Extract the (X, Y) coordinate from the center of the cell holding the provided text.  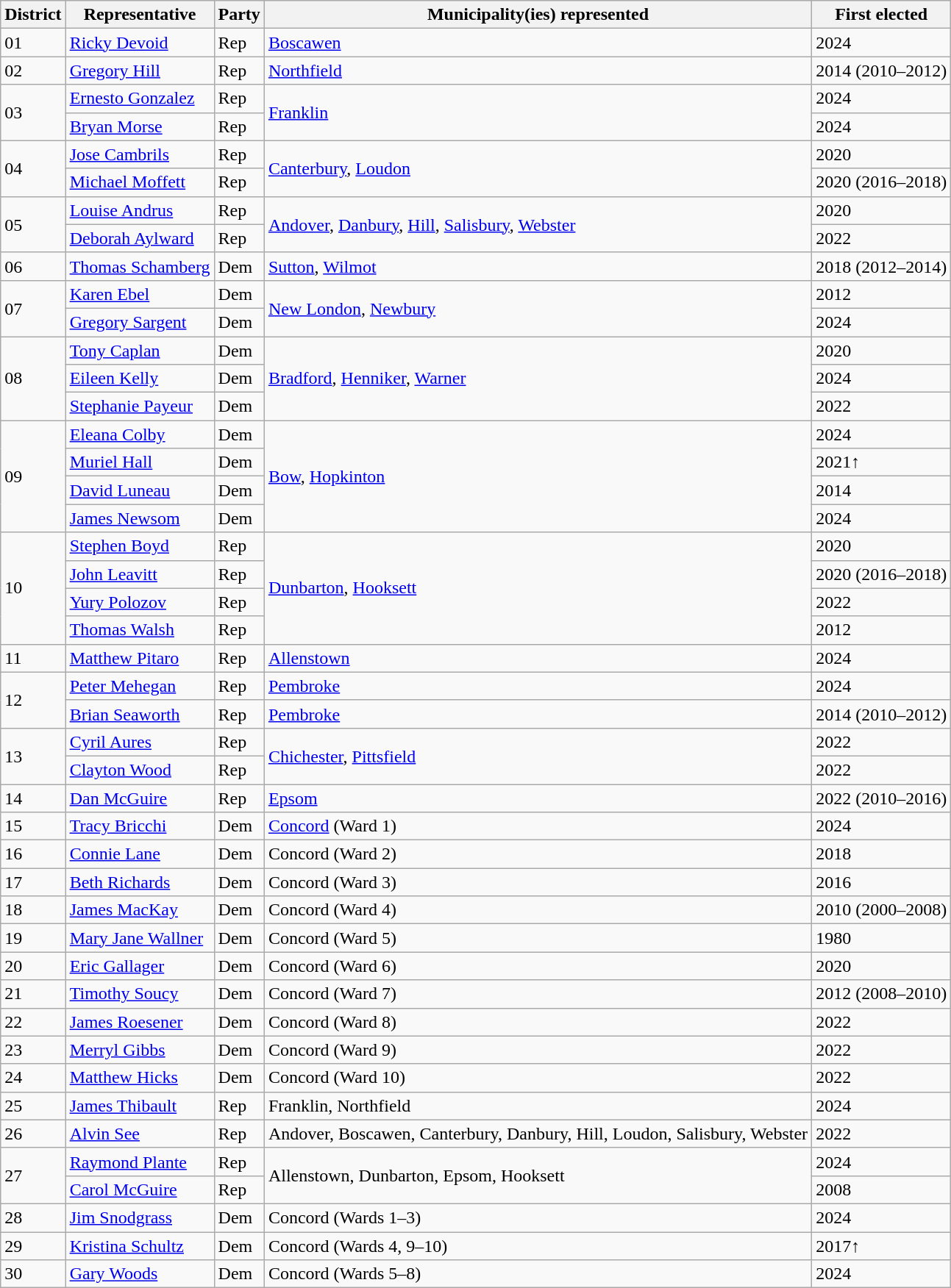
08 (33, 379)
03 (33, 112)
Peter Mehegan (140, 686)
Ricky Devoid (140, 43)
04 (33, 168)
Thomas Schamberg (140, 266)
2021↑ (881, 462)
2017↑ (881, 1246)
Carol McGuire (140, 1189)
15 (33, 826)
Sutton, Wilmot (538, 266)
01 (33, 43)
Jim Snodgrass (140, 1217)
Concord (Wards 4, 9–10) (538, 1246)
2010 (2000–2008) (881, 910)
Canterbury, Loudon (538, 168)
Concord (Ward 7) (538, 994)
Matthew Pitaro (140, 658)
Bow, Hopkinton (538, 476)
23 (33, 1050)
Concord (Ward 4) (538, 910)
James Thibault (140, 1106)
Tony Caplan (140, 351)
Boscawen (538, 43)
29 (33, 1246)
Andover, Boscawen, Canterbury, Danbury, Hill, Loudon, Salisbury, Webster (538, 1134)
Bryan Morse (140, 126)
David Luneau (140, 490)
Eleana Colby (140, 434)
Northfield (538, 71)
09 (33, 476)
First elected (881, 15)
Cyril Aures (140, 742)
05 (33, 224)
06 (33, 266)
2008 (881, 1189)
Concord (Ward 2) (538, 854)
Franklin (538, 112)
Andover, Danbury, Hill, Salisbury, Webster (538, 224)
Dan McGuire (140, 798)
James Newsom (140, 518)
Mary Jane Wallner (140, 938)
13 (33, 756)
17 (33, 882)
07 (33, 308)
Thomas Walsh (140, 630)
20 (33, 966)
02 (33, 71)
28 (33, 1217)
Matthew Hicks (140, 1078)
Kristina Schultz (140, 1246)
Gregory Sargent (140, 322)
John Leavitt (140, 574)
Yury Polozov (140, 602)
Allenstown, Dunbarton, Epsom, Hooksett (538, 1176)
Raymond Plante (140, 1162)
Alvin See (140, 1134)
26 (33, 1134)
2012 (2008–2010) (881, 994)
Concord (Wards 1–3) (538, 1217)
Allenstown (538, 658)
New London, Newbury (538, 308)
Timothy Soucy (140, 994)
Dunbarton, Hooksett (538, 588)
Chichester, Pittsfield (538, 756)
Brian Seaworth (140, 714)
Gregory Hill (140, 71)
2018 (881, 854)
10 (33, 588)
James MacKay (140, 910)
2022 (2010–2016) (881, 798)
11 (33, 658)
19 (33, 938)
Stephanie Payeur (140, 407)
Gary Woods (140, 1274)
24 (33, 1078)
Concord (Ward 8) (538, 1022)
Bradford, Henniker, Warner (538, 379)
Eric Gallager (140, 966)
1980 (881, 938)
2014 (881, 490)
2018 (2012–2014) (881, 266)
Concord (Ward 9) (538, 1050)
Connie Lane (140, 854)
Deborah Aylward (140, 238)
Muriel Hall (140, 462)
Concord (Ward 6) (538, 966)
Epsom (538, 798)
14 (33, 798)
Representative (140, 15)
Concord (Ward 10) (538, 1078)
Franklin, Northfield (538, 1106)
Michael Moffett (140, 182)
30 (33, 1274)
Concord (Wards 5–8) (538, 1274)
Ernesto Gonzalez (140, 99)
Karen Ebel (140, 294)
25 (33, 1106)
Tracy Bricchi (140, 826)
Stephen Boyd (140, 546)
Clayton Wood (140, 770)
27 (33, 1176)
Merryl Gibbs (140, 1050)
22 (33, 1022)
2016 (881, 882)
Jose Cambrils (140, 154)
18 (33, 910)
Beth Richards (140, 882)
Concord (Ward 1) (538, 826)
Eileen Kelly (140, 379)
12 (33, 700)
21 (33, 994)
16 (33, 854)
Municipality(ies) represented (538, 15)
Party (239, 15)
James Roesener (140, 1022)
Louise Andrus (140, 210)
Concord (Ward 3) (538, 882)
District (33, 15)
Concord (Ward 5) (538, 938)
